Search for the cell housing the specified text and yield its [x, y] center coordinate. 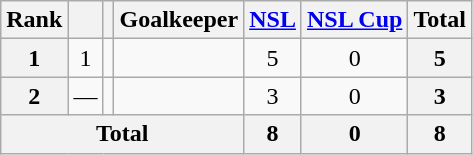
Goalkeeper [179, 20]
— [86, 96]
NSL Cup [354, 20]
Rank [34, 20]
2 [34, 96]
NSL [273, 20]
